From the cell containing the given text, extract its center point as [x, y] coordinate. 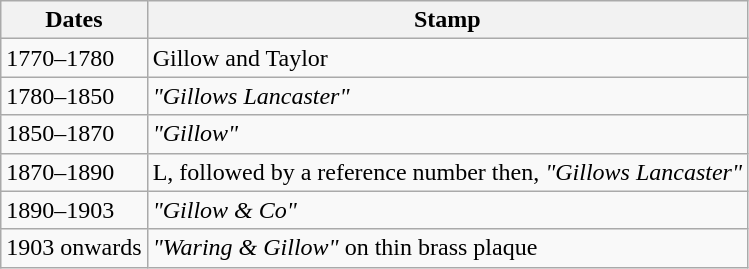
1850–1870 [74, 134]
L, followed by a reference number then, "Gillows Lancaster" [447, 172]
1780–1850 [74, 96]
"Gillow" [447, 134]
"Gillow & Co" [447, 210]
Gillow and Taylor [447, 58]
1890–1903 [74, 210]
1770–1780 [74, 58]
Dates [74, 20]
1903 onwards [74, 248]
"Waring & Gillow" on thin brass plaque [447, 248]
Stamp [447, 20]
1870–1890 [74, 172]
"Gillows Lancaster" [447, 96]
